Pinpoint the cell where the given text exists, returning its (X, Y) midpoint coordinate. 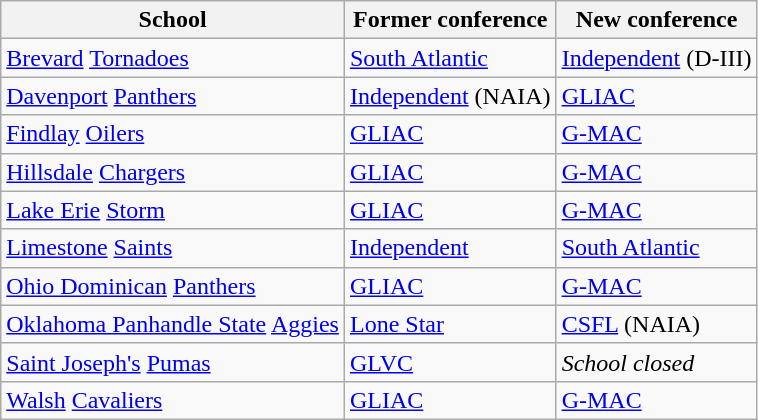
Brevard Tornadoes (173, 58)
Ohio Dominican Panthers (173, 286)
GLVC (450, 362)
Former conference (450, 20)
School closed (656, 362)
Independent (NAIA) (450, 96)
Saint Joseph's Pumas (173, 362)
Limestone Saints (173, 248)
School (173, 20)
Davenport Panthers (173, 96)
New conference (656, 20)
Hillsdale Chargers (173, 172)
Oklahoma Panhandle State Aggies (173, 324)
Findlay Oilers (173, 134)
Independent (D-III) (656, 58)
Independent (450, 248)
Walsh Cavaliers (173, 400)
Lone Star (450, 324)
CSFL (NAIA) (656, 324)
Lake Erie Storm (173, 210)
